Search for the cell housing the specified text and yield its (x, y) center coordinate. 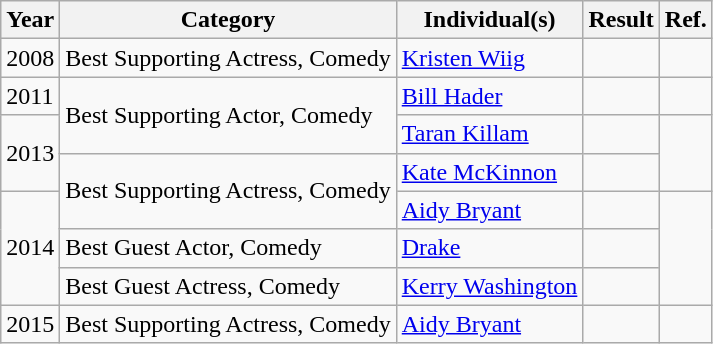
Result (621, 20)
Kerry Washington (490, 286)
Year (30, 20)
Taran Killam (490, 134)
Best Supporting Actor, Comedy (228, 115)
2011 (30, 96)
Individual(s) (490, 20)
Category (228, 20)
Best Guest Actor, Comedy (228, 248)
Best Guest Actress, Comedy (228, 286)
Drake (490, 248)
2008 (30, 58)
Kate McKinnon (490, 172)
2015 (30, 324)
Ref. (686, 20)
Kristen Wiig (490, 58)
2013 (30, 153)
Bill Hader (490, 96)
2014 (30, 248)
